Output the [x, y] coordinate of the center of the cell containing the given text.  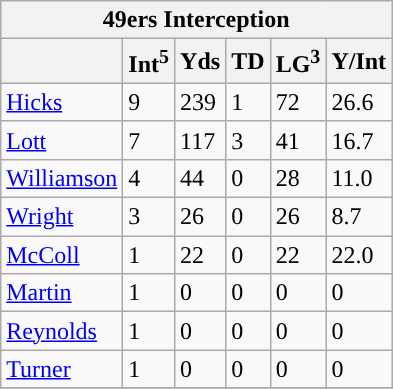
LG3 [298, 62]
4 [149, 178]
Yds [200, 62]
McColl [62, 255]
Lott [62, 140]
8.7 [359, 217]
22.0 [359, 255]
11.0 [359, 178]
Y/Int [359, 62]
Int5 [149, 62]
117 [200, 140]
26.6 [359, 102]
Reynolds [62, 331]
16.7 [359, 140]
Hicks [62, 102]
Turner [62, 369]
Wright [62, 217]
9 [149, 102]
28 [298, 178]
72 [298, 102]
41 [298, 140]
7 [149, 140]
Williamson [62, 178]
44 [200, 178]
49ers Interception [196, 20]
239 [200, 102]
TD [248, 62]
Martin [62, 293]
